Identify which cell holds the provided text, then report its [X, Y] central coordinate. 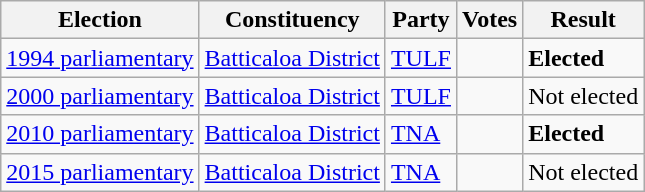
Party [420, 20]
1994 parliamentary [100, 58]
Election [100, 20]
Constituency [292, 20]
2015 parliamentary [100, 172]
2010 parliamentary [100, 134]
Result [584, 20]
2000 parliamentary [100, 96]
Votes [489, 20]
